Determine the [x, y] coordinate at the center of the cell enclosing the given text.  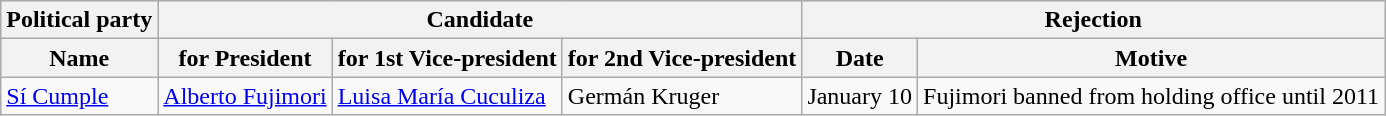
Sí Cumple [80, 96]
for 2nd Vice-president [682, 58]
Name [80, 58]
Candidate [480, 20]
Date [860, 58]
Luisa María Cuculiza [447, 96]
for President [245, 58]
Motive [1152, 58]
for 1st Vice-president [447, 58]
Rejection [1094, 20]
January 10 [860, 96]
Alberto Fujimori [245, 96]
Germán Kruger [682, 96]
Political party [80, 20]
Fujimori banned from holding office until 2011 [1152, 96]
